Find where the given text appears and provide that cell's center as [X, Y] coordinate. 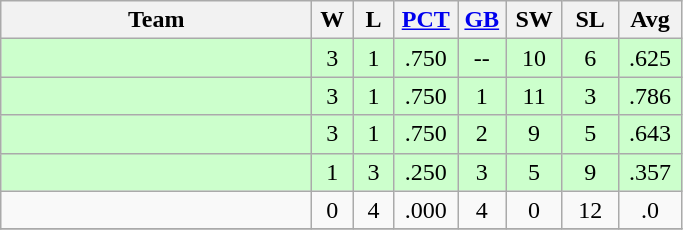
SW [534, 20]
.250 [426, 172]
SL [590, 20]
.357 [650, 172]
L [374, 20]
10 [534, 58]
.625 [650, 58]
-- [482, 58]
2 [482, 134]
.643 [650, 134]
Team [156, 20]
Avg [650, 20]
.000 [426, 210]
.0 [650, 210]
W [332, 20]
.786 [650, 96]
PCT [426, 20]
11 [534, 96]
GB [482, 20]
12 [590, 210]
6 [590, 58]
